Return the [X, Y] coordinate for the center point of the cell that contains the specified text.  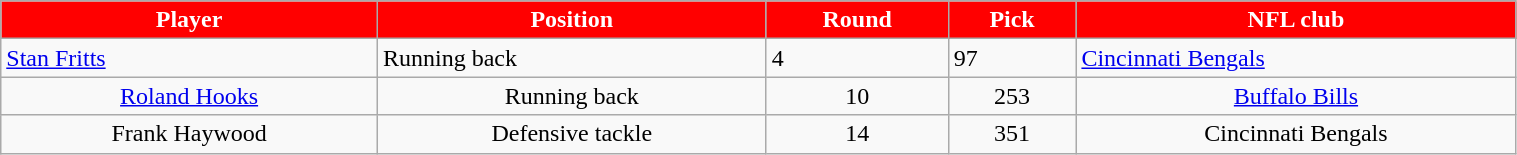
Round [857, 20]
97 [1012, 58]
Pick [1012, 20]
Player [190, 20]
Stan Fritts [190, 58]
Position [572, 20]
14 [857, 134]
NFL club [1296, 20]
Roland Hooks [190, 96]
351 [1012, 134]
Defensive tackle [572, 134]
10 [857, 96]
Buffalo Bills [1296, 96]
253 [1012, 96]
Frank Haywood [190, 134]
4 [857, 58]
